Capture the cell that displays the provided text and extract its (X, Y) central coordinate. 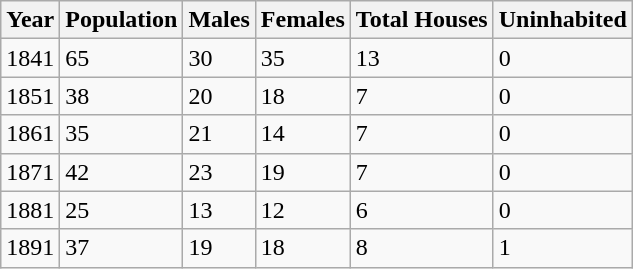
37 (122, 248)
Females (302, 20)
12 (302, 210)
23 (219, 172)
30 (219, 58)
1851 (30, 96)
1841 (30, 58)
38 (122, 96)
Population (122, 20)
1891 (30, 248)
Year (30, 20)
1881 (30, 210)
Males (219, 20)
1861 (30, 134)
6 (422, 210)
14 (302, 134)
21 (219, 134)
Uninhabited (562, 20)
65 (122, 58)
20 (219, 96)
8 (422, 248)
1871 (30, 172)
Total Houses (422, 20)
42 (122, 172)
1 (562, 248)
25 (122, 210)
